Find where the given text appears and provide that cell's center as [x, y] coordinate. 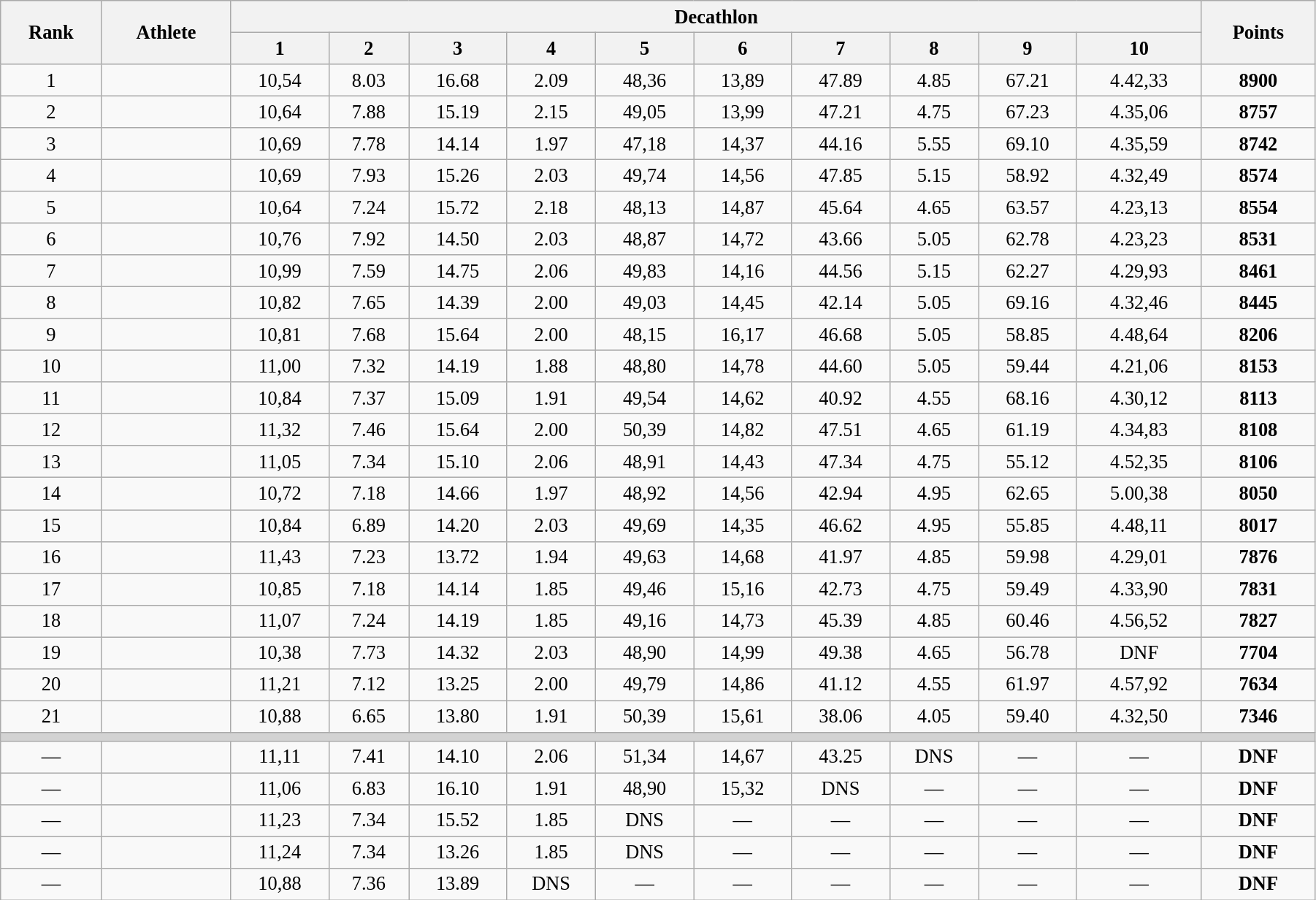
62.65 [1028, 494]
49,74 [645, 175]
59.44 [1028, 366]
14,87 [743, 207]
46.62 [841, 525]
14,73 [743, 621]
16,17 [743, 335]
48,36 [645, 80]
4.21,06 [1139, 366]
47.21 [841, 112]
8153 [1258, 366]
8106 [1258, 462]
2.09 [551, 80]
18 [51, 621]
14,67 [743, 757]
4.29,01 [1139, 557]
16 [51, 557]
44.56 [841, 271]
7.68 [368, 335]
14,68 [743, 557]
38.06 [841, 716]
46.68 [841, 335]
16.10 [458, 789]
14.20 [458, 525]
Decathlon [716, 16]
13.72 [458, 557]
4.32,50 [1139, 716]
55.12 [1028, 462]
7.12 [368, 684]
10,54 [280, 80]
11,32 [280, 430]
42.73 [841, 589]
4.30,12 [1139, 398]
41.97 [841, 557]
14.10 [458, 757]
48,91 [645, 462]
8461 [1258, 271]
14,16 [743, 271]
45.64 [841, 207]
7827 [1258, 621]
11,06 [280, 789]
47.51 [841, 430]
49,46 [645, 589]
15.72 [458, 207]
56.78 [1028, 652]
8017 [1258, 525]
8050 [1258, 494]
43.66 [841, 239]
59.40 [1028, 716]
4.33,90 [1139, 589]
14,72 [743, 239]
12 [51, 430]
4.42,33 [1139, 80]
14,99 [743, 652]
67.21 [1028, 80]
63.57 [1028, 207]
14,35 [743, 525]
67.23 [1028, 112]
49,03 [645, 302]
8742 [1258, 144]
7.32 [368, 366]
49,05 [645, 112]
44.16 [841, 144]
8.03 [368, 80]
5.55 [934, 144]
58.85 [1028, 335]
7.93 [368, 175]
Rank [51, 32]
Athlete [167, 32]
13 [51, 462]
7.92 [368, 239]
16.68 [458, 80]
69.16 [1028, 302]
13,89 [743, 80]
4.35,06 [1139, 112]
8574 [1258, 175]
7.59 [368, 271]
10,38 [280, 652]
14,62 [743, 398]
7704 [1258, 652]
15.09 [458, 398]
7831 [1258, 589]
55.85 [1028, 525]
7634 [1258, 684]
68.16 [1028, 398]
48,80 [645, 366]
8445 [1258, 302]
8757 [1258, 112]
49,83 [645, 271]
15,16 [743, 589]
7.73 [368, 652]
47.34 [841, 462]
15.10 [458, 462]
4.32,46 [1139, 302]
61.97 [1028, 684]
14.39 [458, 302]
8113 [1258, 398]
8531 [1258, 239]
14,78 [743, 366]
14.75 [458, 271]
7.65 [368, 302]
4.23,13 [1139, 207]
11,07 [280, 621]
43.25 [841, 757]
58.92 [1028, 175]
11,21 [280, 684]
1.94 [551, 557]
15.52 [458, 820]
48,87 [645, 239]
Points [1258, 32]
7.36 [368, 884]
15,32 [743, 789]
7876 [1258, 557]
7.78 [368, 144]
13,99 [743, 112]
49,16 [645, 621]
42.94 [841, 494]
2.15 [551, 112]
10,82 [280, 302]
13.26 [458, 853]
59.49 [1028, 589]
41.12 [841, 684]
8108 [1258, 430]
47,18 [645, 144]
49,54 [645, 398]
51,34 [645, 757]
14.66 [458, 494]
7.41 [368, 757]
17 [51, 589]
8206 [1258, 335]
7346 [1258, 716]
47.85 [841, 175]
11,11 [280, 757]
10,72 [280, 494]
14,86 [743, 684]
4.32,49 [1139, 175]
4.48,11 [1139, 525]
6.89 [368, 525]
62.27 [1028, 271]
7.88 [368, 112]
49,63 [645, 557]
49,79 [645, 684]
4.29,93 [1139, 271]
11 [51, 398]
4.34,83 [1139, 430]
7.46 [368, 430]
4.23,23 [1139, 239]
14,45 [743, 302]
11,43 [280, 557]
1.88 [551, 366]
42.14 [841, 302]
49.38 [841, 652]
11,24 [280, 853]
7.23 [368, 557]
4.52,35 [1139, 462]
7.37 [368, 398]
13.80 [458, 716]
10,85 [280, 589]
15.19 [458, 112]
11,05 [280, 462]
14,37 [743, 144]
69.10 [1028, 144]
13.25 [458, 684]
14,43 [743, 462]
10,76 [280, 239]
8900 [1258, 80]
44.60 [841, 366]
6.65 [368, 716]
21 [51, 716]
48,92 [645, 494]
14.32 [458, 652]
10,99 [280, 271]
45.39 [841, 621]
14 [51, 494]
14,82 [743, 430]
4.05 [934, 716]
4.56,52 [1139, 621]
15 [51, 525]
4.35,59 [1139, 144]
11,00 [280, 366]
14.50 [458, 239]
40.92 [841, 398]
4.48,64 [1139, 335]
6.83 [368, 789]
49,69 [645, 525]
48,13 [645, 207]
59.98 [1028, 557]
15,61 [743, 716]
2.18 [551, 207]
13.89 [458, 884]
5.00,38 [1139, 494]
19 [51, 652]
48,15 [645, 335]
20 [51, 684]
8554 [1258, 207]
10,81 [280, 335]
15.26 [458, 175]
11,23 [280, 820]
4.57,92 [1139, 684]
47.89 [841, 80]
62.78 [1028, 239]
60.46 [1028, 621]
61.19 [1028, 430]
